Locate the cell with the specified text and output its [X, Y] center coordinate. 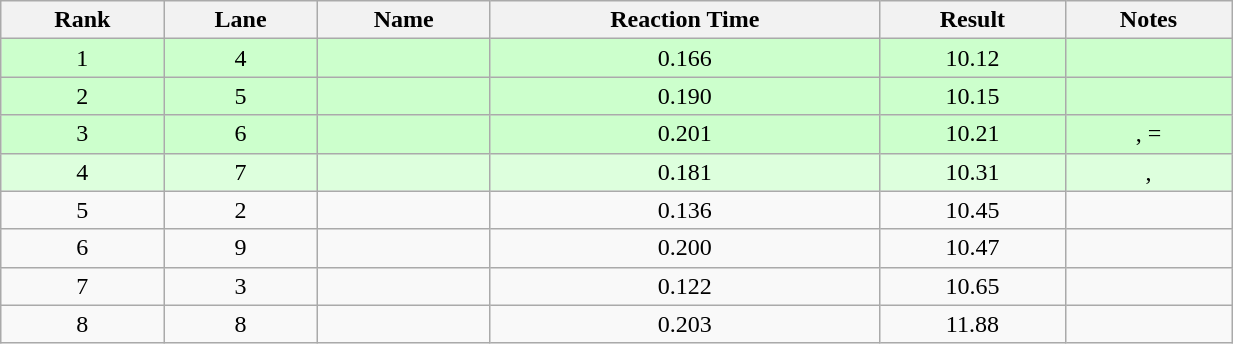
10.15 [972, 96]
10.45 [972, 210]
11.88 [972, 324]
0.203 [684, 324]
Notes [1148, 20]
10.47 [972, 248]
0.122 [684, 286]
Rank [82, 20]
Lane [240, 20]
0.181 [684, 172]
, = [1148, 134]
Reaction Time [684, 20]
Result [972, 20]
0.190 [684, 96]
10.65 [972, 286]
1 [82, 58]
0.166 [684, 58]
0.136 [684, 210]
10.31 [972, 172]
0.201 [684, 134]
9 [240, 248]
Name [404, 20]
, [1148, 172]
0.200 [684, 248]
10.21 [972, 134]
10.12 [972, 58]
